For the text-containing cell, return its midpoint in [X, Y] coordinate format. 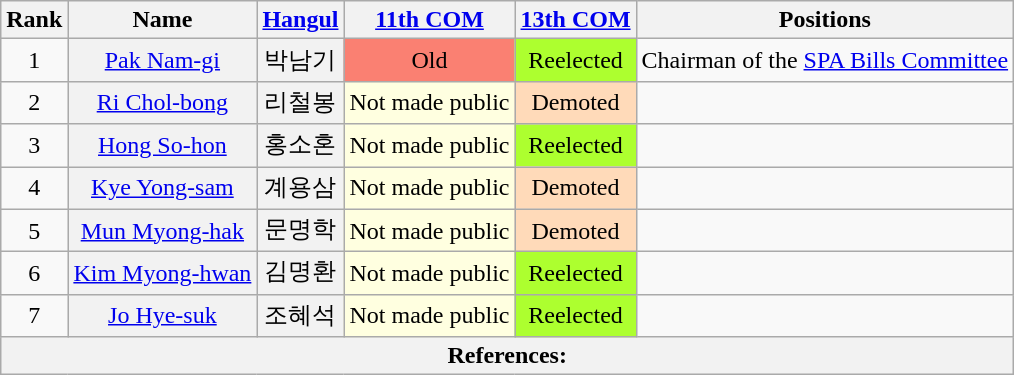
박남기 [300, 60]
Old [430, 60]
리철봉 [300, 102]
1 [34, 60]
11th COM [430, 20]
5 [34, 230]
Pak Nam-gi [162, 60]
Jo Hye-suk [162, 316]
Rank [34, 20]
Chairman of the SPA Bills Committee [825, 60]
Hangul [300, 20]
Hong So-hon [162, 146]
계용삼 [300, 188]
Mun Myong-hak [162, 230]
7 [34, 316]
문명학 [300, 230]
13th COM [576, 20]
4 [34, 188]
홍소혼 [300, 146]
References: [508, 356]
6 [34, 274]
조혜석 [300, 316]
Name [162, 20]
2 [34, 102]
Kye Yong-sam [162, 188]
Ri Chol-bong [162, 102]
Positions [825, 20]
3 [34, 146]
Kim Myong-hwan [162, 274]
김명환 [300, 274]
